Search for the cell housing the specified text and yield its [x, y] center coordinate. 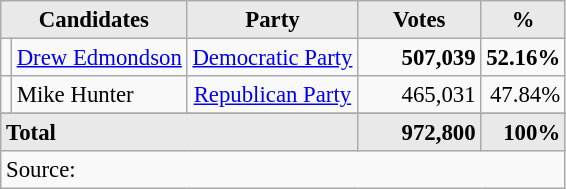
100% [524, 133]
47.84% [524, 95]
Drew Edmondson [99, 58]
52.16% [524, 58]
Party [272, 20]
Total [180, 133]
Democratic Party [272, 58]
Votes [420, 20]
% [524, 20]
Source: [284, 170]
Mike Hunter [99, 95]
972,800 [420, 133]
465,031 [420, 95]
507,039 [420, 58]
Republican Party [272, 95]
Candidates [94, 20]
